Extract the (X, Y) coordinate from the center of the cell holding the provided text.  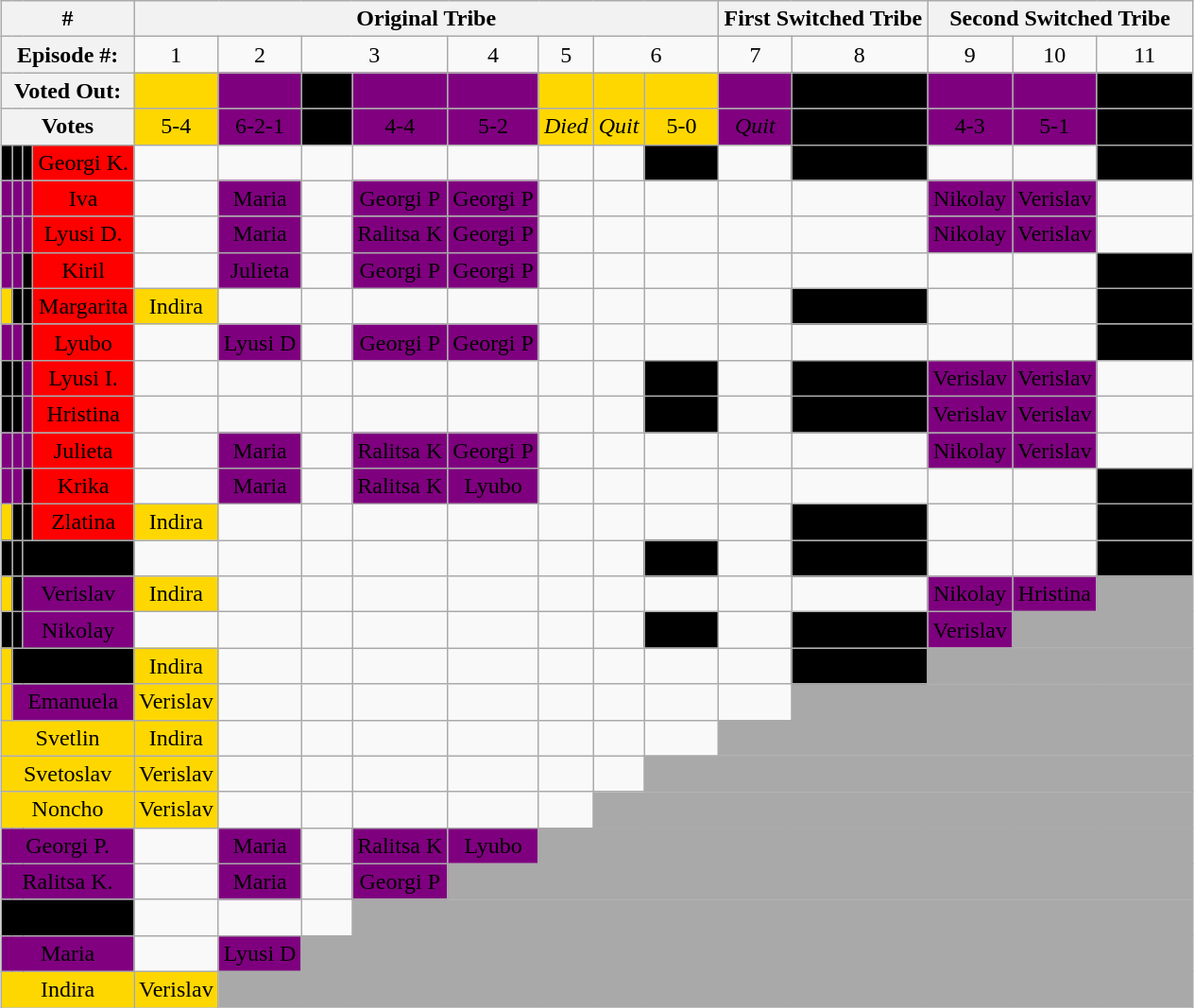
1 (177, 55)
5-3 (860, 127)
Georgi K. (83, 162)
8 (860, 55)
Iva (83, 198)
Emanuela (74, 702)
Margarita (83, 306)
Died (566, 127)
4 (493, 55)
5-4 (177, 127)
6 (656, 55)
First Switched Tribe (824, 19)
7 (756, 55)
Kiril (83, 270)
Plamen (68, 917)
11 (1145, 55)
Second Switched Tribe (1060, 19)
Original Tribe (427, 19)
Voted Out: (68, 91)
4-3 (970, 127)
4-4 (401, 127)
10 (1055, 55)
5-1 (1055, 127)
3 (374, 55)
Ralitsa K. (68, 881)
Svetoslav (68, 774)
Ralitsa G. (78, 558)
2 (260, 55)
6-2-1 (260, 127)
Krika (83, 487)
# (68, 19)
Noncho (68, 810)
5-0 (682, 127)
9 (970, 55)
Episode #: (68, 55)
Lyusi I. (83, 378)
Georgi P. (68, 846)
5 (566, 55)
Lyusi D. (83, 234)
Votes (68, 127)
